From the cell containing the given text, extract its center point as [x, y] coordinate. 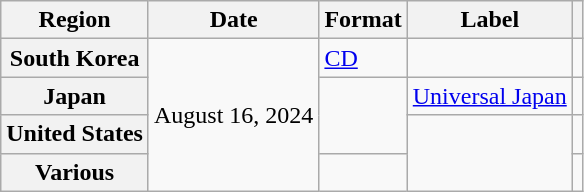
Universal Japan [490, 96]
Region [75, 20]
August 16, 2024 [233, 115]
Label [490, 20]
Japan [75, 96]
United States [75, 134]
South Korea [75, 58]
Various [75, 172]
Date [233, 20]
Format [363, 20]
CD [363, 58]
